Extract the [X, Y] coordinate from the center of the cell holding the provided text.  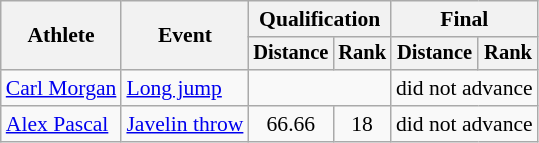
Alex Pascal [62, 124]
Event [184, 36]
66.66 [290, 124]
Javelin throw [184, 124]
Qualification [319, 19]
18 [362, 124]
Long jump [184, 88]
Final [464, 19]
Athlete [62, 36]
Carl Morgan [62, 88]
